Identify which cell holds the provided text, then report its [X, Y] central coordinate. 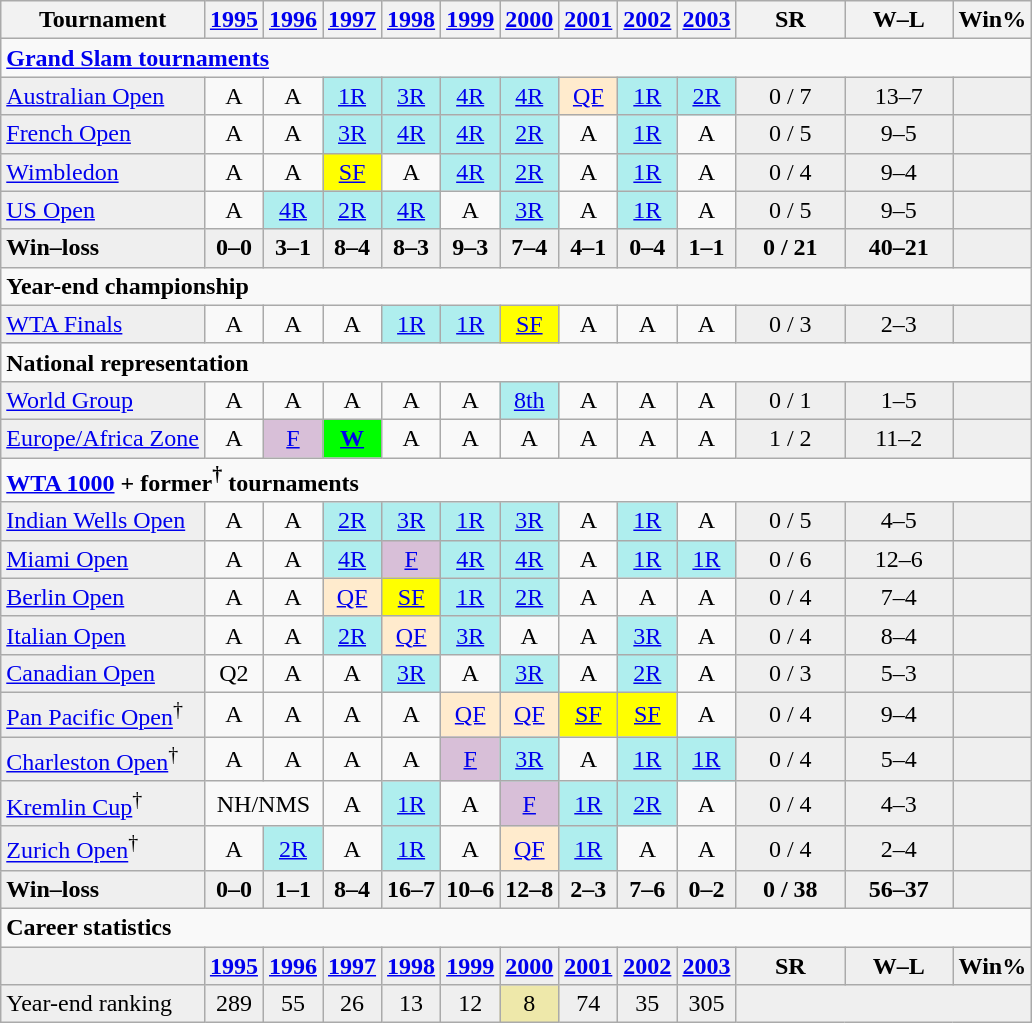
Charleston Open† [103, 760]
0–2 [706, 890]
13–7 [900, 96]
Europe/Africa Zone [103, 438]
World Group [103, 400]
0–4 [648, 248]
56–37 [900, 890]
35 [648, 1004]
WTA 1000 + former† tournaments [516, 480]
Miami Open [103, 559]
7–6 [648, 890]
Grand Slam tournaments [516, 58]
Year-end championship [516, 286]
W [352, 438]
Q2 [234, 673]
Berlin Open [103, 597]
Zurich Open† [103, 848]
12 [470, 1004]
0 / 38 [790, 890]
4–5 [900, 521]
13 [412, 1004]
5–3 [900, 673]
2–4 [900, 848]
Pan Pacific Open† [103, 714]
Wimbledon [103, 172]
0 / 1 [790, 400]
8–3 [412, 248]
12–6 [900, 559]
Indian Wells Open [103, 521]
8 [530, 1004]
Career statistics [516, 928]
40–21 [900, 248]
Australian Open [103, 96]
Year-end ranking [103, 1004]
4–3 [900, 804]
16–7 [412, 890]
5–4 [900, 760]
8th [530, 400]
11–2 [900, 438]
12–8 [530, 890]
4–1 [588, 248]
0 / 7 [790, 96]
9–3 [470, 248]
Italian Open [103, 635]
Canadian Open [103, 673]
US Open [103, 210]
3–1 [292, 248]
National representation [516, 362]
55 [292, 1004]
1 / 2 [790, 438]
289 [234, 1004]
WTA Finals [103, 324]
0 / 6 [790, 559]
1–5 [900, 400]
Kremlin Cup† [103, 804]
26 [352, 1004]
NH/NMS [263, 804]
French Open [103, 134]
Tournament [103, 20]
74 [588, 1004]
305 [706, 1004]
0 / 21 [790, 248]
10–6 [470, 890]
